For the text-containing cell, return its midpoint in (x, y) coordinate format. 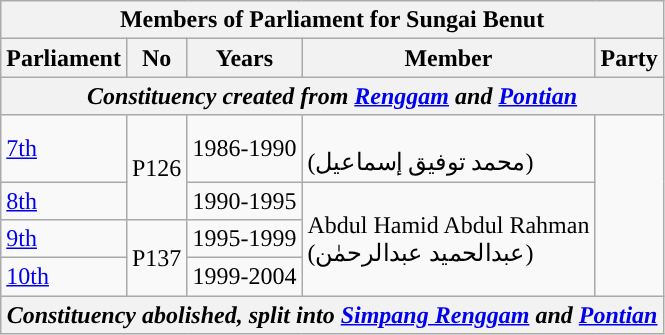
Party (629, 58)
No (156, 58)
P137 (156, 258)
10th (64, 277)
Member (448, 58)
Members of Parliament for Sungai Benut (332, 20)
9th (64, 239)
Constituency abolished, split into Simpang Renggam and Pontian (332, 315)
1986-1990 (244, 148)
Parliament (64, 58)
1999-2004 (244, 277)
Years (244, 58)
1990-1995 (244, 201)
7th (64, 148)
1995-1999 (244, 239)
Constituency created from Renggam and Pontian (332, 96)
(محمد توفيق إسماعيل) (448, 148)
P126 (156, 168)
Abdul Hamid Abdul Rahman(عبدالحميد عبدالرحمٰن) (448, 239)
8th (64, 201)
